Determine the (X, Y) coordinate at the center of the cell enclosing the given text.  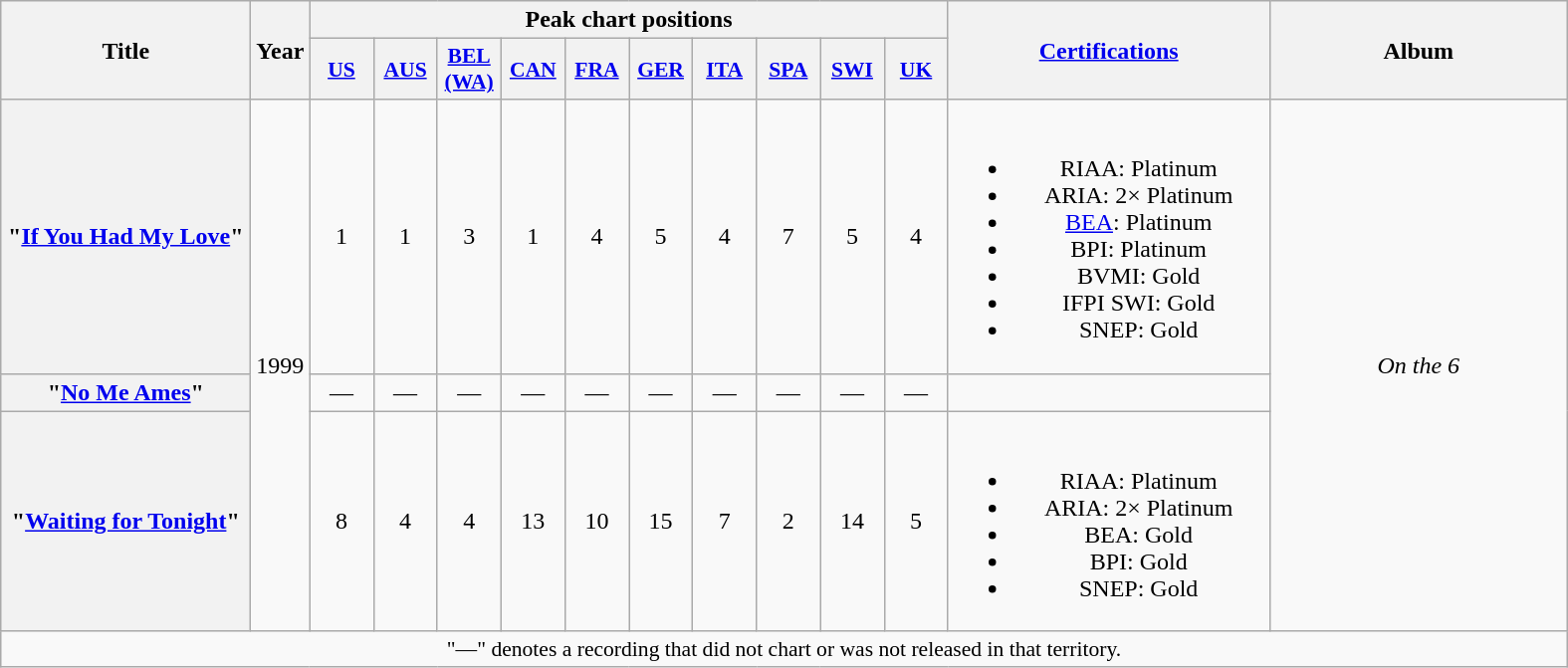
US (341, 70)
On the 6 (1418, 365)
"—" denotes a recording that did not chart or was not released in that territory. (784, 649)
RIAA: PlatinumARIA: 2× PlatinumBEA: GoldBPI: GoldSNEP: Gold (1109, 522)
BEL(WA) (469, 70)
1999 (281, 365)
Year (281, 50)
Certifications (1109, 50)
ITA (725, 70)
RIAA: PlatinumARIA: 2× PlatinumBEA: PlatinumBPI: PlatinumBVMI: GoldIFPI SWI: GoldSNEP: Gold (1109, 237)
10 (596, 522)
GER (661, 70)
3 (469, 237)
"Waiting for Tonight" (125, 522)
15 (661, 522)
"If You Had My Love" (125, 237)
Peak chart positions (629, 20)
SPA (788, 70)
2 (788, 522)
"No Me Ames" (125, 392)
8 (341, 522)
AUS (405, 70)
UK (916, 70)
Album (1418, 50)
13 (533, 522)
SWI (852, 70)
CAN (533, 70)
14 (852, 522)
FRA (596, 70)
Title (125, 50)
